Scan for the cell matching the given text and deliver its [x, y] coordinate at center. 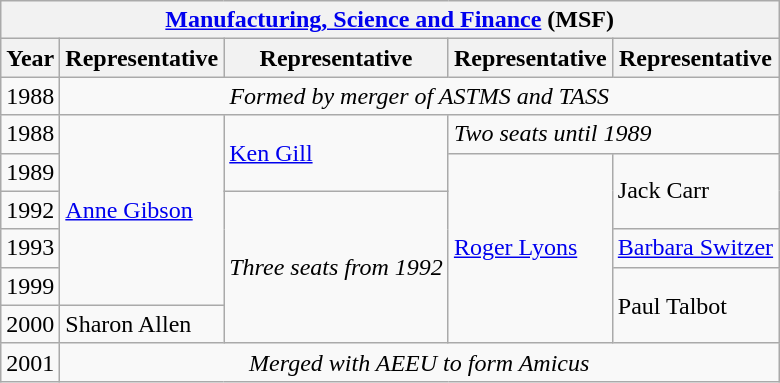
Paul Talbot [695, 305]
Anne Gibson [142, 210]
1989 [30, 172]
Two seats until 1989 [613, 134]
Ken Gill [336, 153]
2001 [30, 362]
1999 [30, 286]
Jack Carr [695, 191]
Manufacturing, Science and Finance (MSF) [390, 20]
1992 [30, 210]
Merged with AEEU to form Amicus [420, 362]
Barbara Switzer [695, 248]
Year [30, 58]
Roger Lyons [530, 248]
Formed by merger of ASTMS and TASS [420, 96]
Sharon Allen [142, 324]
Three seats from 1992 [336, 267]
1993 [30, 248]
2000 [30, 324]
